Locate the cell with the specified text and output its (x, y) center coordinate. 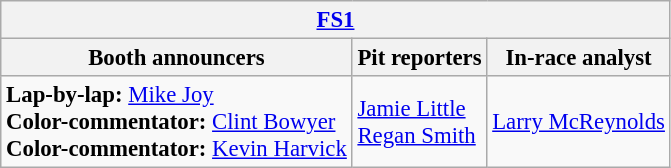
Larry McReynolds (578, 122)
In-race analyst (578, 58)
Pit reporters (420, 58)
FS1 (336, 20)
Lap-by-lap: Mike JoyColor-commentator: Clint BowyerColor-commentator: Kevin Harvick (176, 122)
Jamie LittleRegan Smith (420, 122)
Booth announcers (176, 58)
